Output the [x, y] coordinate of the center of the cell containing the given text.  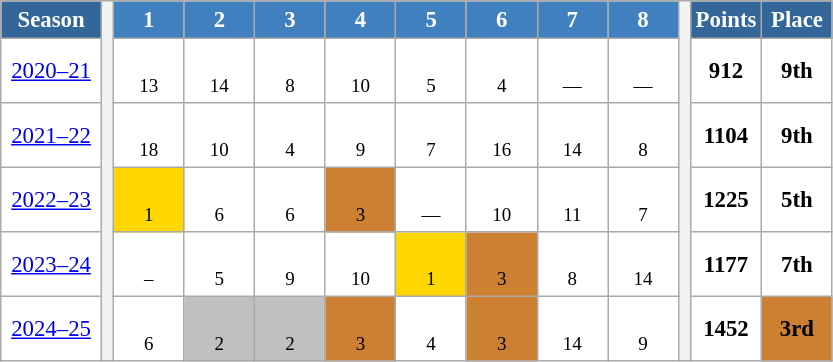
– [148, 264]
912 [726, 72]
1225 [726, 200]
13 [148, 72]
3rd [798, 330]
1177 [726, 264]
5th [798, 200]
7th [798, 264]
2023–24 [52, 264]
11 [572, 200]
16 [502, 136]
Points [726, 20]
18 [148, 136]
1104 [726, 136]
1452 [726, 330]
2024–25 [52, 330]
2020–21 [52, 72]
2021–22 [52, 136]
Place [798, 20]
2022–23 [52, 200]
Season [52, 20]
